Determine the (x, y) coordinate at the center of the cell enclosing the given text.  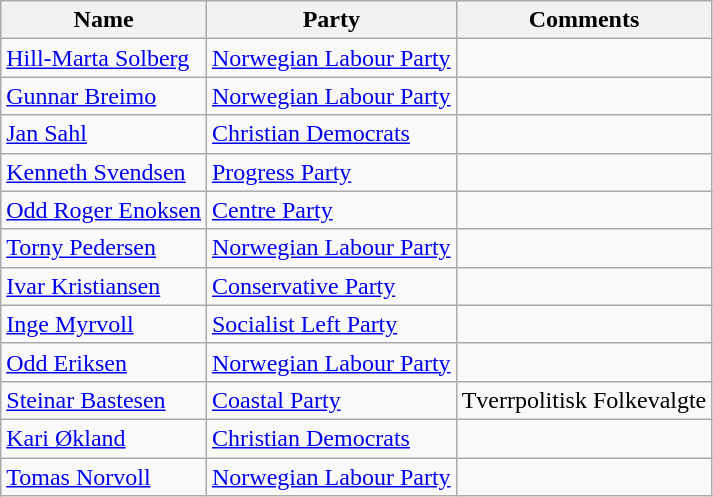
Jan Sahl (104, 134)
Hill-Marta Solberg (104, 58)
Centre Party (331, 210)
Kenneth Svendsen (104, 172)
Gunnar Breimo (104, 96)
Socialist Left Party (331, 324)
Ivar Kristiansen (104, 286)
Comments (584, 20)
Tverrpolitisk Folkevalgte (584, 400)
Coastal Party (331, 400)
Odd Roger Enoksen (104, 210)
Progress Party (331, 172)
Torny Pedersen (104, 248)
Name (104, 20)
Odd Eriksen (104, 362)
Steinar Bastesen (104, 400)
Kari Økland (104, 438)
Party (331, 20)
Conservative Party (331, 286)
Inge Myrvoll (104, 324)
Tomas Norvoll (104, 477)
